Return the [X, Y] coordinate for the center point of the cell that contains the specified text.  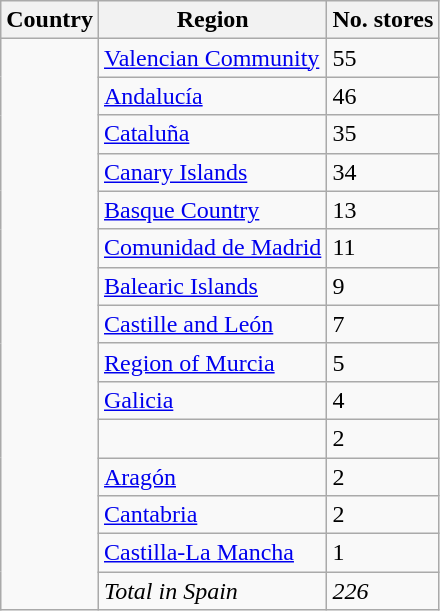
35 [383, 134]
Andalucía [212, 96]
No. stores [383, 20]
Balearic Islands [212, 286]
226 [383, 591]
5 [383, 362]
7 [383, 324]
Galicia [212, 400]
Region of Murcia [212, 362]
Total in Spain [212, 591]
13 [383, 210]
Cantabria [212, 515]
11 [383, 248]
1 [383, 553]
9 [383, 286]
4 [383, 400]
Cataluña [212, 134]
Castilla-La Mancha [212, 553]
55 [383, 58]
Aragón [212, 477]
Country [50, 20]
Basque Country [212, 210]
Canary Islands [212, 172]
34 [383, 172]
Valencian Community [212, 58]
46 [383, 96]
Castille and León [212, 324]
Comunidad de Madrid [212, 248]
Region [212, 20]
